Scan for the cell matching the given text and deliver its (X, Y) coordinate at center. 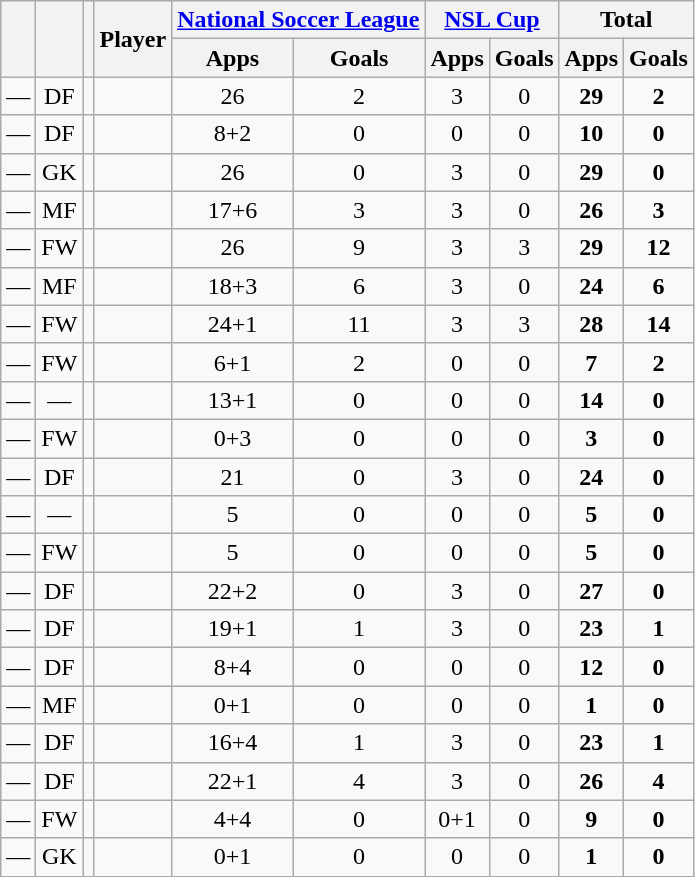
22+1 (233, 781)
28 (591, 324)
18+3 (233, 286)
11 (359, 324)
NSL Cup (492, 20)
17+6 (233, 210)
13+1 (233, 400)
21 (233, 477)
8+4 (233, 667)
22+2 (233, 591)
19+1 (233, 629)
Player (133, 39)
16+4 (233, 743)
24+1 (233, 324)
4+4 (233, 819)
7 (591, 362)
National Soccer League (298, 20)
0+3 (233, 438)
8+2 (233, 134)
27 (591, 591)
Total (626, 20)
6+1 (233, 362)
10 (591, 134)
